Search for the cell housing the specified text and yield its (X, Y) center coordinate. 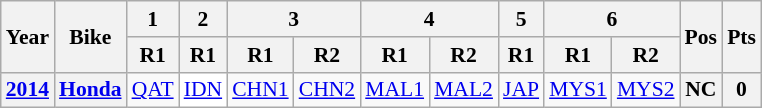
IDN (203, 90)
Pos (702, 36)
5 (521, 19)
4 (429, 19)
NC (702, 90)
Bike (90, 36)
MAL1 (394, 90)
MYS1 (578, 90)
2014 (28, 90)
JAP (521, 90)
MYS2 (646, 90)
QAT (153, 90)
CHN1 (260, 90)
MAL2 (464, 90)
Honda (90, 90)
6 (612, 19)
1 (153, 19)
2 (203, 19)
0 (742, 90)
Year (28, 36)
Pts (742, 36)
3 (294, 19)
CHN2 (328, 90)
